Extract the [X, Y] coordinate from the center of the cell holding the provided text.  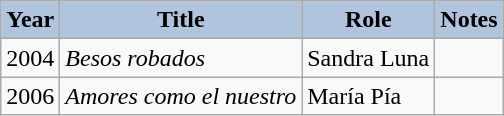
María Pía [368, 96]
Role [368, 20]
Title [181, 20]
Year [30, 20]
Besos robados [181, 58]
2006 [30, 96]
2004 [30, 58]
Notes [469, 20]
Sandra Luna [368, 58]
Amores como el nuestro [181, 96]
